Identify which cell holds the provided text, then report its [X, Y] central coordinate. 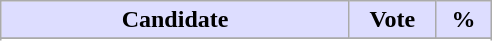
Vote [392, 20]
Candidate [176, 20]
% [463, 20]
